Capture the cell that displays the provided text and extract its (X, Y) central coordinate. 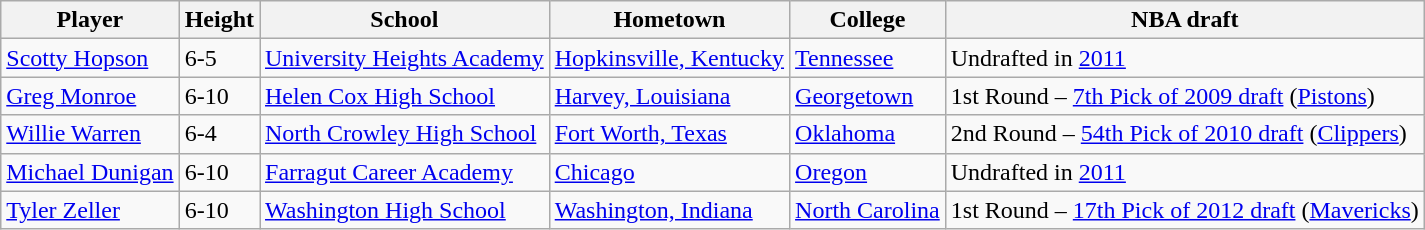
School (405, 20)
6-5 (219, 58)
Scotty Hopson (90, 58)
North Carolina (868, 210)
Tyler Zeller (90, 210)
Harvey, Louisiana (669, 96)
1st Round – 17th Pick of 2012 draft (Mavericks) (1184, 210)
Oregon (868, 172)
Oklahoma (868, 134)
University Heights Academy (405, 58)
Fort Worth, Texas (669, 134)
Chicago (669, 172)
College (868, 20)
Willie Warren (90, 134)
Greg Monroe (90, 96)
Height (219, 20)
Farragut Career Academy (405, 172)
Tennessee (868, 58)
Michael Dunigan (90, 172)
Washington High School (405, 210)
6-4 (219, 134)
Player (90, 20)
Washington, Indiana (669, 210)
Hopkinsville, Kentucky (669, 58)
Helen Cox High School (405, 96)
NBA draft (1184, 20)
North Crowley High School (405, 134)
Georgetown (868, 96)
2nd Round – 54th Pick of 2010 draft (Clippers) (1184, 134)
1st Round – 7th Pick of 2009 draft (Pistons) (1184, 96)
Hometown (669, 20)
